Pinpoint the cell where the given text exists, returning its (x, y) midpoint coordinate. 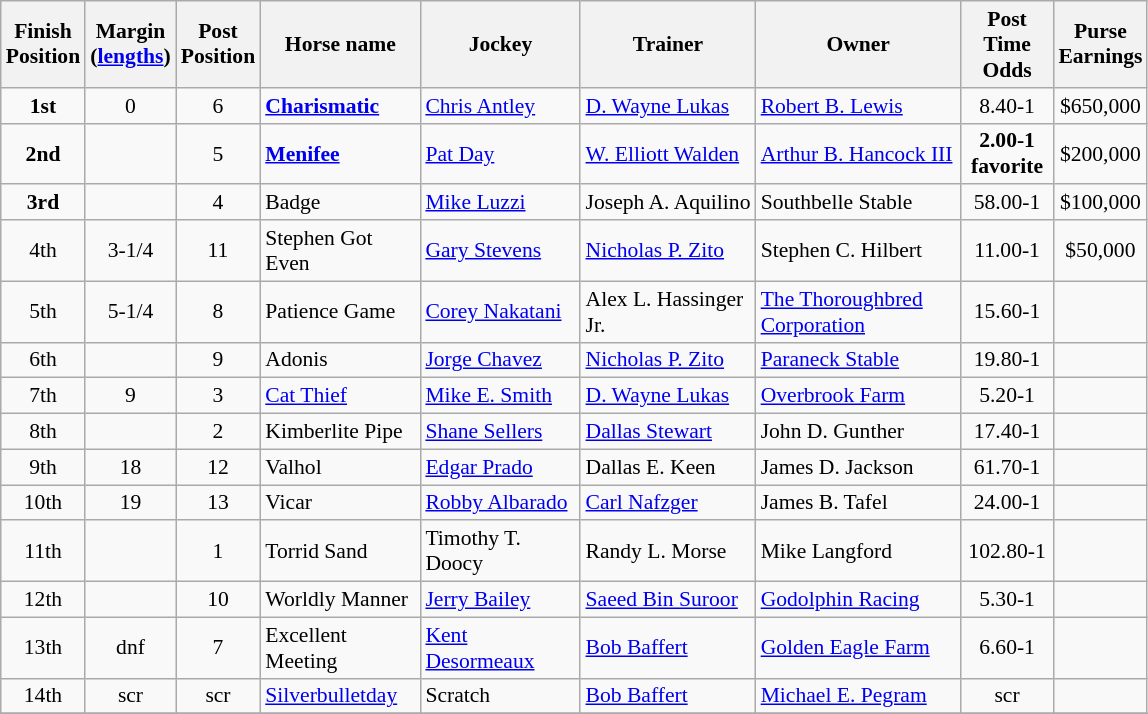
Excellent Meeting (340, 648)
5 (218, 154)
Silverbulletday (340, 696)
The Thoroughbred Corporation (858, 312)
8 (218, 312)
19 (130, 503)
John D. Gunther (858, 432)
$200,000 (1100, 154)
8.40-1 (1008, 106)
Robert B. Lewis (858, 106)
2.00-1 favorite (1008, 154)
$50,000 (1100, 250)
10th (43, 503)
Mike Luzzi (500, 203)
Owner (858, 44)
James D. Jackson (858, 467)
Paraneck Stable (858, 360)
Charismatic (340, 106)
9th (43, 467)
11.00-1 (1008, 250)
Overbrook Farm (858, 396)
2 (218, 432)
24.00-1 (1008, 503)
$100,000 (1100, 203)
Vicar (340, 503)
5.30-1 (1008, 600)
Valhol (340, 467)
Scratch (500, 696)
13 (218, 503)
Post Time Odds (1008, 44)
Southbelle Stable (858, 203)
Saeed Bin Suroor (668, 600)
Kimberlite Pipe (340, 432)
17.40-1 (1008, 432)
Mike Langford (858, 552)
Mike E. Smith (500, 396)
4th (43, 250)
5-1/4 (130, 312)
Joseph A. Aquilino (668, 203)
15.60-1 (1008, 312)
Robby Albarado (500, 503)
0 (130, 106)
6.60-1 (1008, 648)
3-1/4 (130, 250)
James B. Tafel (858, 503)
13th (43, 648)
Torrid Sand (340, 552)
W. Elliott Walden (668, 154)
14th (43, 696)
3 (218, 396)
$650,000 (1100, 106)
5th (43, 312)
Dallas E. Keen (668, 467)
2nd (43, 154)
Kent Desormeaux (500, 648)
10 (218, 600)
58.00-1 (1008, 203)
8th (43, 432)
6 (218, 106)
12th (43, 600)
Godolphin Racing (858, 600)
Adonis (340, 360)
Alex L. Hassinger Jr. (668, 312)
Randy L. Morse (668, 552)
1st (43, 106)
1 (218, 552)
Jerry Bailey (500, 600)
Corey Nakatani (500, 312)
Pat Day (500, 154)
Purse Earnings (1100, 44)
102.80-1 (1008, 552)
11 (218, 250)
Stephen C. Hilbert (858, 250)
Michael E. Pegram (858, 696)
Arthur B. Hancock III (858, 154)
19.80-1 (1008, 360)
Menifee (340, 154)
3rd (43, 203)
Carl Nafzger (668, 503)
Golden Eagle Farm (858, 648)
Jockey (500, 44)
Edgar Prado (500, 467)
4 (218, 203)
7 (218, 648)
dnf (130, 648)
Stephen Got Even (340, 250)
6th (43, 360)
Patience Game (340, 312)
11th (43, 552)
5.20-1 (1008, 396)
61.70-1 (1008, 467)
Horse name (340, 44)
12 (218, 467)
Shane Sellers (500, 432)
Cat Thief (340, 396)
Dallas Stewart (668, 432)
Gary Stevens (500, 250)
Post Position (218, 44)
Margin (lengths) (130, 44)
Worldly Manner (340, 600)
Finish Position (43, 44)
7th (43, 396)
Chris Antley (500, 106)
18 (130, 467)
Jorge Chavez (500, 360)
Timothy T. Doocy (500, 552)
Badge (340, 203)
Trainer (668, 44)
